Determine the [X, Y] coordinate at the center of the cell enclosing the given text.  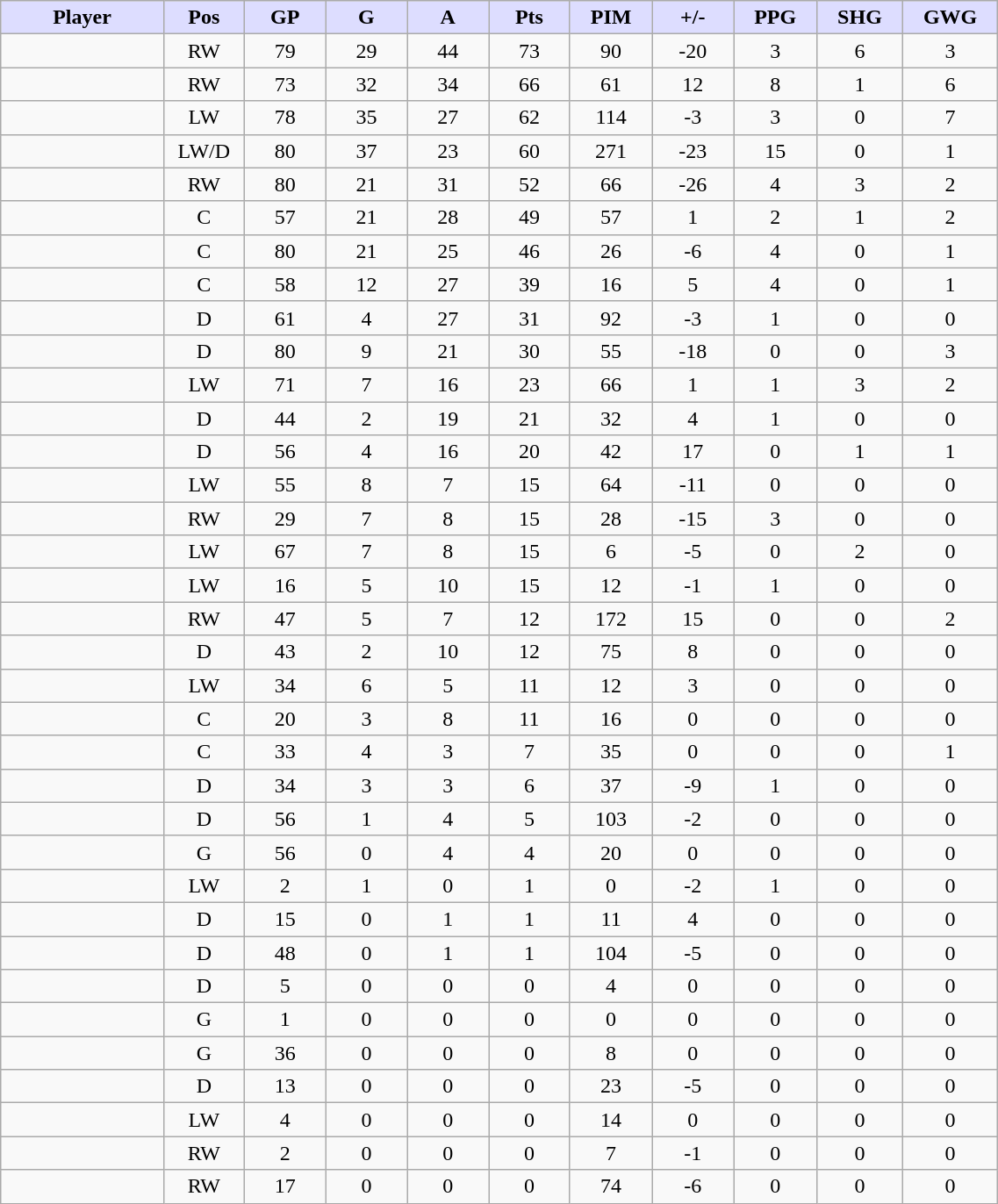
71 [284, 384]
90 [611, 51]
42 [611, 452]
LW/D [204, 151]
26 [611, 251]
52 [530, 184]
47 [284, 619]
-9 [693, 785]
Pts [530, 18]
GWG [950, 18]
19 [448, 419]
62 [530, 118]
PPG [776, 18]
14 [611, 1120]
43 [284, 652]
75 [611, 652]
79 [284, 51]
-15 [693, 519]
92 [611, 318]
36 [284, 1053]
25 [448, 251]
-23 [693, 151]
SHG [860, 18]
30 [530, 351]
PIM [611, 18]
Player [83, 18]
39 [530, 284]
114 [611, 118]
33 [284, 752]
103 [611, 819]
-26 [693, 184]
-20 [693, 51]
9 [367, 351]
Pos [204, 18]
-18 [693, 351]
49 [530, 218]
64 [611, 485]
58 [284, 284]
78 [284, 118]
271 [611, 151]
46 [530, 251]
172 [611, 619]
60 [530, 151]
67 [284, 552]
104 [611, 952]
+/- [693, 18]
-11 [693, 485]
13 [284, 1086]
GP [284, 18]
48 [284, 952]
74 [611, 1186]
A [448, 18]
